For the text-containing cell, return its midpoint in [x, y] coordinate format. 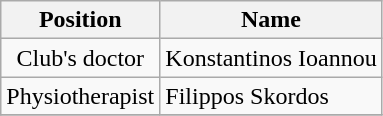
Position [80, 20]
Name [271, 20]
Konstantinos Ioannou [271, 58]
Filippos Skordos [271, 96]
Physiotherapist [80, 96]
Club's doctor [80, 58]
